Locate the cell with the specified text and output its [x, y] center coordinate. 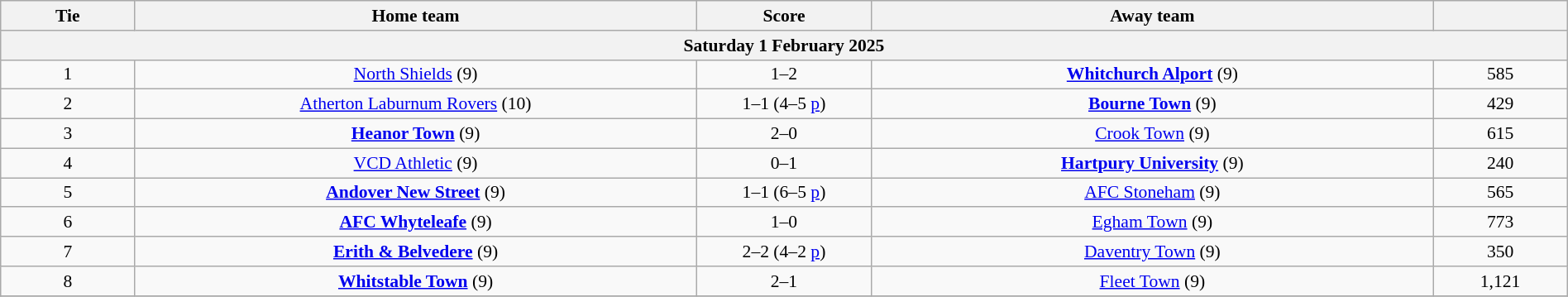
7 [68, 251]
585 [1500, 74]
Away team [1153, 16]
1–2 [784, 74]
Score [784, 16]
North Shields (9) [415, 74]
AFC Whyteleafe (9) [415, 223]
350 [1500, 251]
1 [68, 74]
Egham Town (9) [1153, 223]
Whitstable Town (9) [415, 281]
Atherton Laburnum Rovers (10) [415, 104]
6 [68, 223]
AFC Stoneham (9) [1153, 193]
Erith & Belvedere (9) [415, 251]
Tie [68, 16]
3 [68, 134]
4 [68, 163]
1–0 [784, 223]
1–1 (4–5 p) [784, 104]
0–1 [784, 163]
2–1 [784, 281]
Fleet Town (9) [1153, 281]
VCD Athletic (9) [415, 163]
1,121 [1500, 281]
565 [1500, 193]
615 [1500, 134]
429 [1500, 104]
Bourne Town (9) [1153, 104]
Whitchurch Alport (9) [1153, 74]
8 [68, 281]
2–0 [784, 134]
2 [68, 104]
Crook Town (9) [1153, 134]
Daventry Town (9) [1153, 251]
Hartpury University (9) [1153, 163]
773 [1500, 223]
Home team [415, 16]
2–2 (4–2 p) [784, 251]
Andover New Street (9) [415, 193]
5 [68, 193]
Heanor Town (9) [415, 134]
240 [1500, 163]
1–1 (6–5 p) [784, 193]
Saturday 1 February 2025 [784, 46]
